Provide the (X, Y) coordinate of the cell's center where the given text is located.  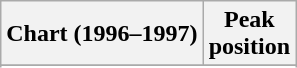
Peakposition (249, 34)
Chart (1996–1997) (102, 34)
